Locate the cell with the specified text and output its (X, Y) center coordinate. 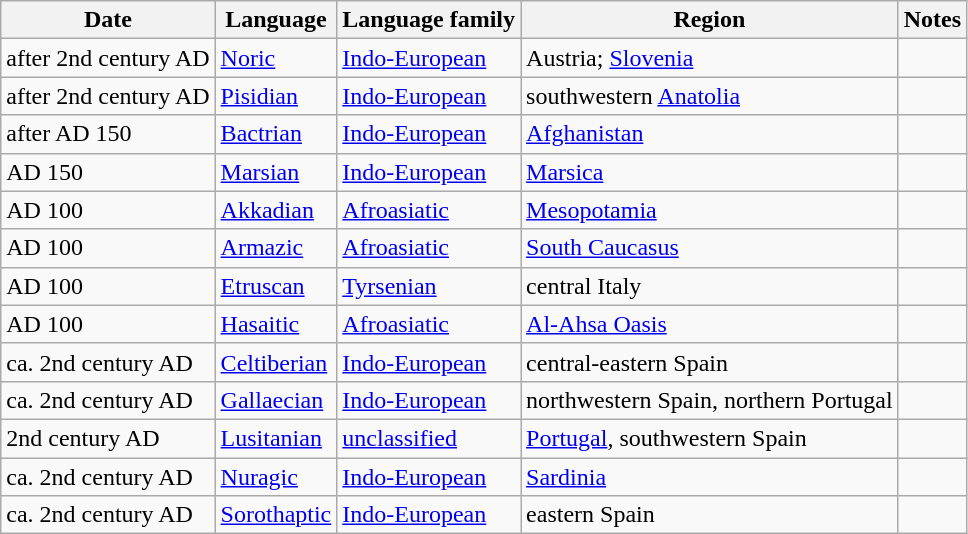
Hasaitic (276, 324)
southwestern Anatolia (710, 96)
Nuragic (276, 477)
Marsica (710, 172)
Date (108, 20)
unclassified (429, 438)
northwestern Spain, northern Portugal (710, 400)
central Italy (710, 286)
Etruscan (276, 286)
after AD 150 (108, 134)
South Caucasus (710, 248)
Tyrsenian (429, 286)
Afghanistan (710, 134)
Al-Ahsa Oasis (710, 324)
Language (276, 20)
Noric (276, 58)
Language family (429, 20)
AD 150 (108, 172)
Region (710, 20)
central-eastern Spain (710, 362)
Portugal, southwestern Spain (710, 438)
Gallaecian (276, 400)
eastern Spain (710, 515)
Bactrian (276, 134)
Pisidian (276, 96)
Lusitanian (276, 438)
Celtiberian (276, 362)
Marsian (276, 172)
Akkadian (276, 210)
Notes (932, 20)
Sorothaptic (276, 515)
Austria; Slovenia (710, 58)
Mesopotamia (710, 210)
Sardinia (710, 477)
Armazic (276, 248)
2nd century AD (108, 438)
